Detect which cell encompasses the target text, then output its [x, y] center coordinate. 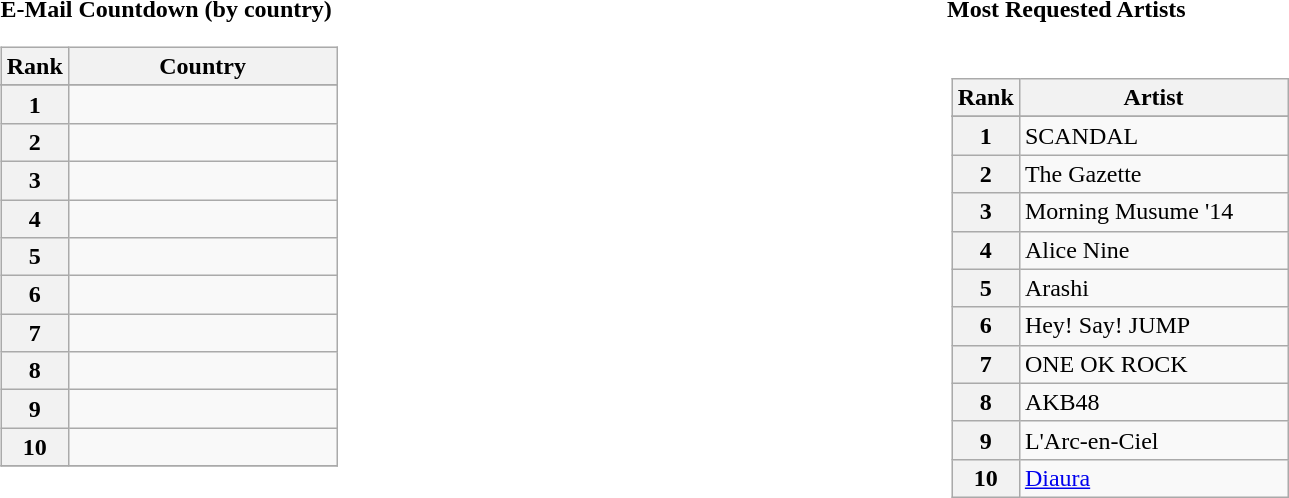
Alice Nine [1153, 250]
Diaura [1153, 478]
SCANDAL [1153, 136]
Country [202, 66]
The Gazette [1153, 174]
AKB48 [1153, 402]
Artist [1153, 98]
Arashi [1153, 288]
L'Arc-en-Ciel [1153, 440]
Morning Musume '14 [1153, 212]
ONE OK ROCK [1153, 364]
Hey! Say! JUMP [1153, 326]
